Determine the [x, y] coordinate at the center of the cell enclosing the given text.  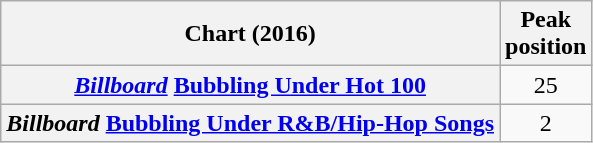
2 [546, 123]
Billboard Bubbling Under Hot 100 [250, 85]
Chart (2016) [250, 34]
Billboard Bubbling Under R&B/Hip-Hop Songs [250, 123]
25 [546, 85]
Peakposition [546, 34]
